Locate the cell with the specified text and output its (x, y) center coordinate. 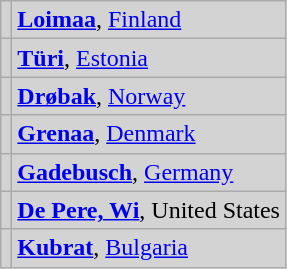
Grenaa, Denmark (149, 134)
Gadebusch, Germany (149, 172)
Kubrat, Bulgaria (149, 248)
Loimaa, Finland (149, 20)
De Pere, Wi, United States (149, 210)
Türi, Estonia (149, 58)
Drøbak, Norway (149, 96)
